Return the (x, y) coordinate for the center point of the cell that contains the specified text.  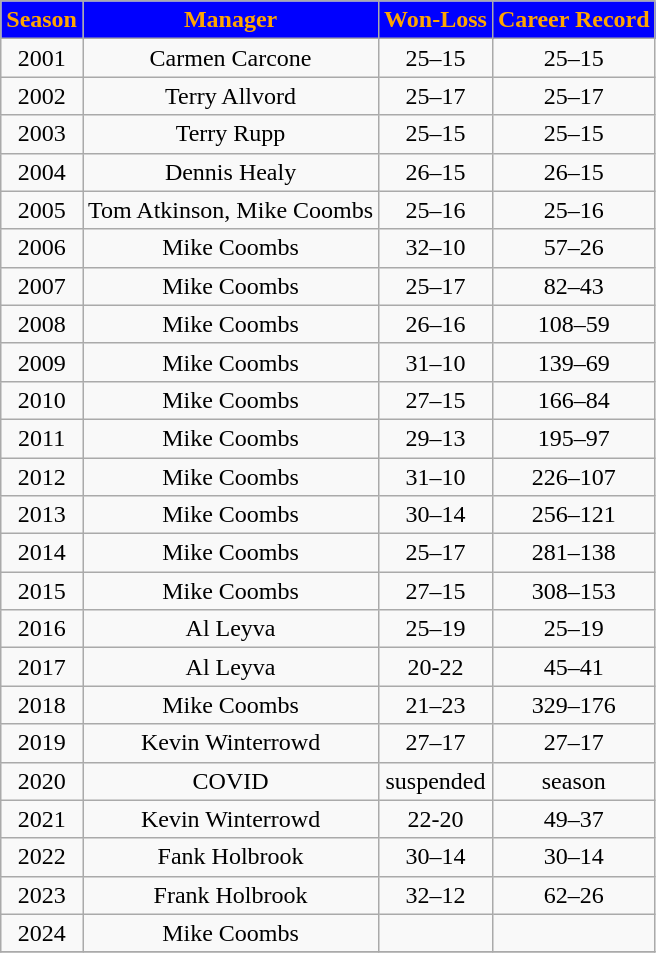
suspended (436, 781)
2004 (42, 172)
2022 (42, 857)
2002 (42, 96)
Season (42, 20)
2001 (42, 58)
Fank Holbrook (230, 857)
Terry Rupp (230, 134)
329–176 (574, 705)
COVID (230, 781)
256–121 (574, 515)
26–16 (436, 324)
2011 (42, 438)
2017 (42, 667)
2018 (42, 705)
29–13 (436, 438)
2012 (42, 477)
Terry Allvord (230, 96)
226–107 (574, 477)
Dennis Healy (230, 172)
2013 (42, 515)
2024 (42, 933)
108–59 (574, 324)
Frank Holbrook (230, 895)
2020 (42, 781)
2015 (42, 591)
21–23 (436, 705)
2006 (42, 248)
2019 (42, 743)
Carmen Carcone (230, 58)
Won-Loss (436, 20)
308–153 (574, 591)
139–69 (574, 362)
2016 (42, 629)
2010 (42, 400)
62–26 (574, 895)
57–26 (574, 248)
32–10 (436, 248)
Career Record (574, 20)
20-22 (436, 667)
22-20 (436, 819)
season (574, 781)
Manager (230, 20)
2009 (42, 362)
195–97 (574, 438)
281–138 (574, 553)
2021 (42, 819)
82–43 (574, 286)
49–37 (574, 819)
166–84 (574, 400)
2007 (42, 286)
32–12 (436, 895)
2003 (42, 134)
2014 (42, 553)
2005 (42, 210)
2023 (42, 895)
45–41 (574, 667)
Tom Atkinson, Mike Coombs (230, 210)
2008 (42, 324)
